Provide the (x, y) coordinate of the cell's center where the given text is located.  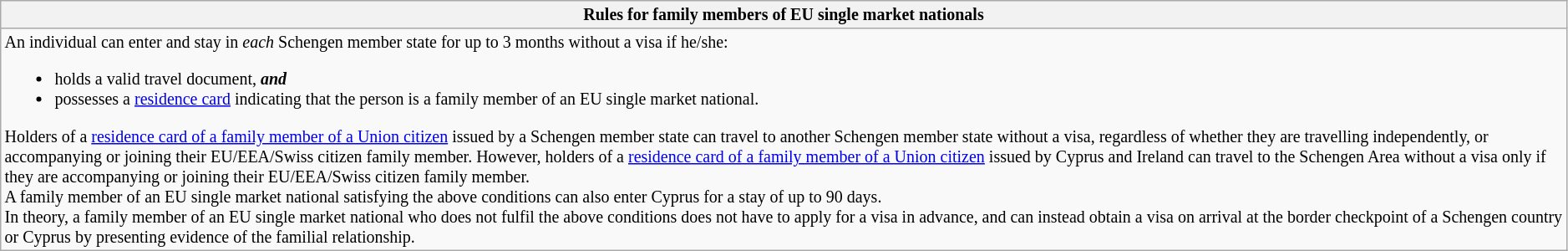
Rules for family members of EU single market nationals (784, 15)
